Search for the cell housing the specified text and yield its [x, y] center coordinate. 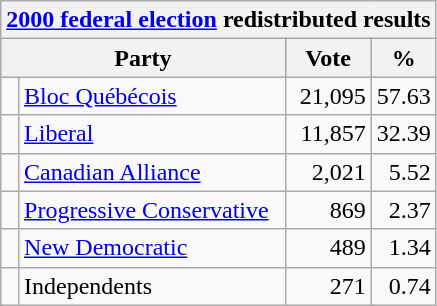
New Democratic [152, 248]
21,095 [328, 96]
2.37 [404, 210]
869 [328, 210]
1.34 [404, 248]
0.74 [404, 286]
5.52 [404, 172]
2000 federal election redistributed results [218, 20]
Independents [152, 286]
Bloc Québécois [152, 96]
271 [328, 286]
Progressive Conservative [152, 210]
Canadian Alliance [152, 172]
Liberal [152, 134]
11,857 [328, 134]
32.39 [404, 134]
57.63 [404, 96]
% [404, 58]
Party [143, 58]
Vote [328, 58]
2,021 [328, 172]
489 [328, 248]
